Pinpoint the cell where the given text exists, returning its (X, Y) midpoint coordinate. 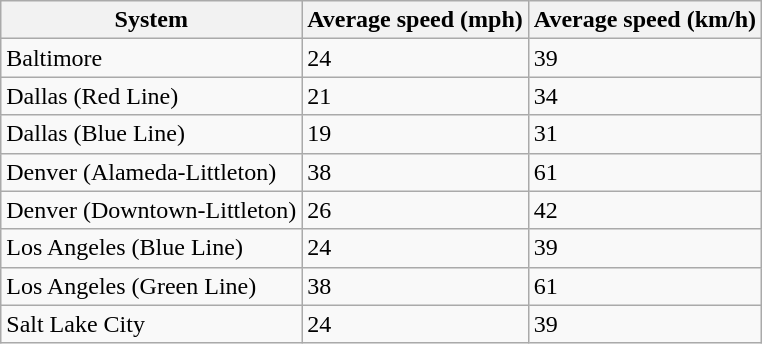
Baltimore (152, 58)
31 (644, 134)
19 (416, 134)
Salt Lake City (152, 324)
Los Angeles (Green Line) (152, 286)
Los Angeles (Blue Line) (152, 248)
26 (416, 210)
Denver (Downtown-Littleton) (152, 210)
34 (644, 96)
42 (644, 210)
Denver (Alameda-Littleton) (152, 172)
Average speed (mph) (416, 20)
System (152, 20)
Dallas (Blue Line) (152, 134)
Dallas (Red Line) (152, 96)
Average speed (km/h) (644, 20)
21 (416, 96)
